Capture the cell that displays the provided text and extract its (x, y) central coordinate. 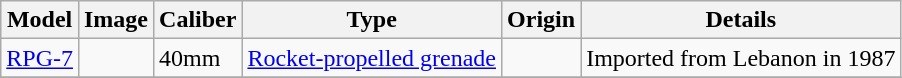
40mm (198, 58)
RPG-7 (40, 58)
Model (40, 20)
Image (116, 20)
Caliber (198, 20)
Rocket-propelled grenade (372, 58)
Imported from Lebanon in 1987 (741, 58)
Origin (542, 20)
Type (372, 20)
Details (741, 20)
